Provide the [x, y] coordinate of the cell's center where the given text is located.  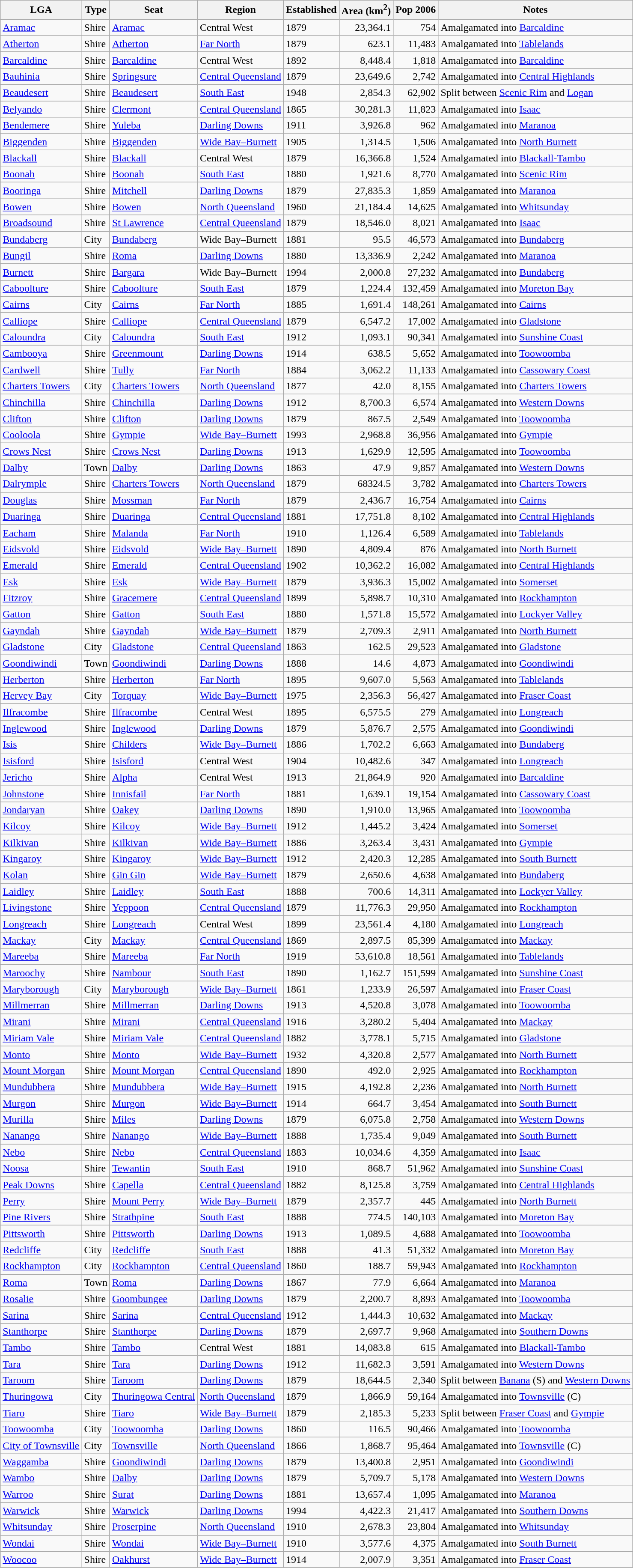
132,459 [416, 288]
920 [416, 777]
13,400.8 [366, 1462]
Cardwell [41, 370]
162.5 [366, 647]
2,678.3 [366, 1527]
Gracemere [153, 598]
5,178 [416, 1478]
1,866.9 [366, 1397]
2,911 [416, 631]
10,034.6 [366, 1152]
Split between Scenic Rim and Logan [535, 93]
Alpha [153, 777]
Area (km2) [366, 10]
876 [416, 549]
21,184.4 [366, 207]
Mossman [153, 500]
5,898.7 [366, 598]
1867 [311, 1282]
1,910.0 [366, 810]
1866 [311, 1446]
Eacham [41, 533]
3,431 [416, 842]
Strathpine [153, 1217]
Bendemere [41, 125]
15,572 [416, 614]
Yeppoon [153, 908]
Jericho [41, 777]
615 [416, 1347]
Fitzroy [41, 598]
17,751.8 [366, 516]
Proserpine [153, 1527]
18,546.0 [366, 223]
1,735.4 [366, 1136]
18,644.5 [366, 1380]
Seat [153, 10]
6,575.5 [366, 712]
638.5 [366, 354]
2,007.9 [366, 1559]
1,921.6 [366, 174]
Split between Fraser Coast and Gympie [535, 1413]
5,563 [416, 680]
1,868.7 [366, 1446]
8,770 [416, 174]
8,125.8 [366, 1185]
6,574 [416, 402]
2,000.8 [366, 272]
5,404 [416, 1022]
1861 [311, 989]
11,133 [416, 370]
1,233.9 [366, 989]
1,818 [416, 60]
Douglas [41, 500]
Surat [153, 1494]
85,399 [416, 940]
151,599 [416, 973]
Type [96, 10]
13,336.9 [366, 256]
Waggamba [41, 1462]
Gympie [153, 435]
Clermont [153, 109]
2,575 [416, 728]
Broadsound [41, 223]
4,192.8 [366, 1087]
Wambo [41, 1478]
347 [416, 761]
116.5 [366, 1429]
53,610.8 [366, 957]
4,320.8 [366, 1054]
12,285 [416, 859]
1,095 [416, 1494]
3,591 [416, 1364]
51,332 [416, 1250]
5,709.7 [366, 1478]
Amalgamated into Scenic Rim [535, 174]
2,709.3 [366, 631]
Cooloola [41, 435]
Oakey [153, 810]
6,664 [416, 1282]
1919 [311, 957]
Murilla [41, 1119]
492.0 [366, 1070]
140,103 [416, 1217]
Bungil [41, 256]
5,876.7 [366, 728]
Jondaryan [41, 810]
6,589 [416, 533]
68324.5 [366, 484]
Townsville [153, 1446]
19,154 [416, 793]
29,523 [416, 647]
Notes [535, 10]
1892 [311, 60]
Malanda [153, 533]
Dalrymple [41, 484]
1905 [311, 142]
47.9 [366, 468]
1916 [311, 1022]
5,715 [416, 1038]
Childers [153, 745]
23,649.6 [366, 76]
Maroochy [41, 973]
2,697.7 [366, 1331]
17,002 [416, 321]
Johnstone [41, 793]
2,357.7 [366, 1201]
Split between Banana (S) and Western Downs [535, 1380]
Gin Gin [153, 875]
Yuleba [153, 125]
2,742 [416, 76]
1,224.4 [366, 288]
8,893 [416, 1299]
4,688 [416, 1234]
Goombungee [153, 1299]
Noosa [41, 1169]
11,823 [416, 109]
Rosalie [41, 1299]
3,280.2 [366, 1022]
962 [416, 125]
14.6 [366, 663]
Mount Perry [153, 1201]
St Lawrence [153, 223]
1948 [311, 93]
Peak Downs [41, 1185]
2,549 [416, 419]
11,483 [416, 44]
2,356.3 [366, 696]
664.7 [366, 1103]
30,281.3 [366, 109]
Cambooya [41, 354]
14,083.8 [366, 1347]
1,702.2 [366, 745]
1915 [311, 1087]
2,420.3 [366, 859]
9,857 [416, 468]
10,310 [416, 598]
3,782 [416, 484]
3,263.4 [366, 842]
1993 [311, 435]
1,639.1 [366, 793]
6,663 [416, 745]
16,754 [416, 500]
3,424 [416, 826]
Warroo [41, 1494]
2,185.3 [366, 1413]
8,102 [416, 516]
1,444.3 [366, 1315]
4,873 [416, 663]
Tully [153, 370]
3,454 [416, 1103]
1960 [311, 207]
3,062.2 [366, 370]
10,632 [416, 1315]
1,126.4 [366, 533]
4,359 [416, 1152]
1865 [311, 109]
8,155 [416, 386]
Miles [153, 1119]
3,926.8 [366, 125]
5,233 [416, 1413]
15,002 [416, 581]
23,364.1 [366, 27]
21,864.9 [366, 777]
27,835.3 [366, 191]
279 [416, 712]
2,897.5 [366, 940]
11,682.3 [366, 1364]
Isis [41, 745]
8,021 [416, 223]
62,902 [416, 93]
3,778.1 [366, 1038]
Torquay [153, 696]
36,956 [416, 435]
18,561 [416, 957]
59,164 [416, 1397]
14,625 [416, 207]
1,162.7 [366, 973]
700.6 [366, 891]
Kolan [41, 875]
Thuringowa Central [153, 1397]
1,691.4 [366, 304]
2,340 [416, 1380]
5,652 [416, 354]
11,776.3 [366, 908]
Region [241, 10]
2,436.7 [366, 500]
Livingstone [41, 908]
4,809.4 [366, 549]
Tewantin [153, 1169]
Booringa [41, 191]
3,936.3 [366, 581]
3,078 [416, 1005]
2,242 [416, 256]
2,200.7 [366, 1299]
6,075.8 [366, 1119]
4,638 [416, 875]
29,950 [416, 908]
13,965 [416, 810]
1,571.8 [366, 614]
Oakhurst [153, 1559]
LGA [41, 10]
13,657.4 [366, 1494]
2,951 [416, 1462]
23,804 [416, 1527]
148,261 [416, 304]
1,506 [416, 142]
4,180 [416, 924]
12,595 [416, 451]
Pop 2006 [416, 10]
Burnett [41, 272]
1,524 [416, 158]
3,759 [416, 1185]
1,629.9 [366, 451]
8,448.4 [366, 60]
56,427 [416, 696]
1869 [311, 940]
4,520.8 [366, 1005]
1,859 [416, 191]
1883 [311, 1152]
623.1 [366, 44]
Mitchell [153, 191]
10,362.2 [366, 565]
1,445.2 [366, 826]
3,577.6 [366, 1543]
2,968.8 [366, 435]
2,577 [416, 1054]
Springsure [153, 76]
6,547.2 [366, 321]
1,089.5 [366, 1234]
City of Townsville [41, 1446]
Established [311, 10]
4,375 [416, 1543]
2,854.3 [366, 93]
Capella [153, 1185]
Nambour [153, 973]
188.7 [366, 1266]
1877 [311, 386]
4,422.3 [366, 1511]
23,561.4 [366, 924]
1911 [311, 125]
3,351 [416, 1559]
1885 [311, 304]
1975 [311, 696]
77.9 [366, 1282]
Innisfail [153, 793]
Bargara [153, 272]
9,968 [416, 1331]
26,597 [416, 989]
21,417 [416, 1511]
59,943 [416, 1266]
Whitsunday [41, 1527]
Greenmount [153, 354]
Woocoo [41, 1559]
2,236 [416, 1087]
2,650.6 [366, 875]
1904 [311, 761]
1902 [311, 565]
1,314.5 [366, 142]
2,925 [416, 1070]
9,049 [416, 1136]
Perry [41, 1201]
2,758 [416, 1119]
867.5 [366, 419]
10,482.6 [366, 761]
27,232 [416, 272]
445 [416, 1201]
41.3 [366, 1250]
9,607.0 [366, 680]
46,573 [416, 239]
1932 [311, 1054]
Thuringowa [41, 1397]
754 [416, 27]
774.5 [366, 1217]
14,311 [416, 891]
42.0 [366, 386]
95,464 [416, 1446]
Belyando [41, 109]
1,093.1 [366, 337]
Bauhinia [41, 76]
95.5 [366, 239]
16,082 [416, 565]
16,366.8 [366, 158]
51,962 [416, 1169]
Pine Rivers [41, 1217]
1884 [311, 370]
868.7 [366, 1169]
90,341 [416, 337]
8,700.3 [366, 402]
Hervey Bay [41, 696]
90,466 [416, 1429]
